Identify which cell holds the provided text, then report its (X, Y) central coordinate. 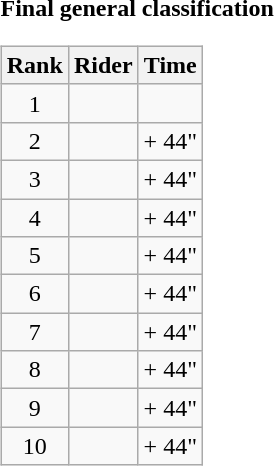
Rank (34, 65)
10 (34, 446)
1 (34, 103)
7 (34, 332)
5 (34, 256)
4 (34, 217)
6 (34, 294)
Time (170, 65)
2 (34, 141)
9 (34, 408)
8 (34, 370)
Rider (103, 65)
3 (34, 179)
